Provide the (X, Y) coordinate of the cell's center where the given text is located.  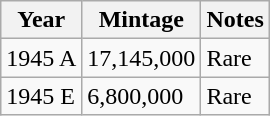
Year (42, 20)
1945 E (42, 96)
Notes (235, 20)
17,145,000 (142, 58)
6,800,000 (142, 96)
1945 A (42, 58)
Mintage (142, 20)
